Extract the (X, Y) coordinate from the center of the cell holding the provided text.  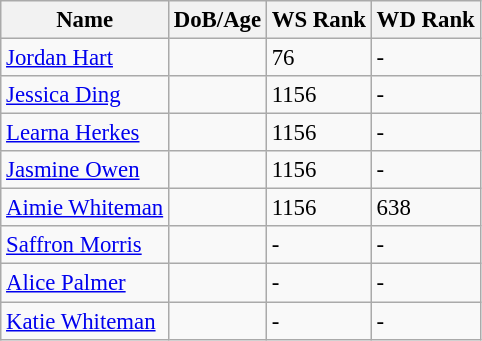
DoB/Age (217, 20)
Alice Palmer (85, 283)
Saffron Morris (85, 245)
Katie Whiteman (85, 321)
WD Rank (426, 20)
WS Rank (318, 20)
638 (426, 208)
Jessica Ding (85, 95)
Name (85, 20)
76 (318, 58)
Jordan Hart (85, 58)
Learna Herkes (85, 133)
Jasmine Owen (85, 170)
Aimie Whiteman (85, 208)
